Determine the (X, Y) coordinate at the center of the cell enclosing the given text.  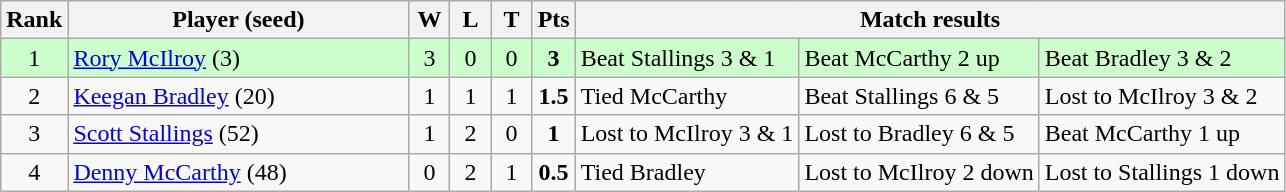
Beat Bradley 3 & 2 (1162, 58)
1.5 (554, 96)
4 (34, 172)
Beat McCarthy 2 up (919, 58)
Lost to McIlroy 3 & 2 (1162, 96)
W (430, 20)
Scott Stallings (52) (238, 134)
Lost to McIlroy 3 & 1 (687, 134)
Match results (930, 20)
Player (seed) (238, 20)
Pts (554, 20)
Tied McCarthy (687, 96)
0.5 (554, 172)
Lost to Bradley 6 & 5 (919, 134)
Beat Stallings 6 & 5 (919, 96)
Denny McCarthy (48) (238, 172)
Lost to Stallings 1 down (1162, 172)
Rory McIlroy (3) (238, 58)
Rank (34, 20)
T (512, 20)
Keegan Bradley (20) (238, 96)
Beat McCarthy 1 up (1162, 134)
Beat Stallings 3 & 1 (687, 58)
Lost to McIlroy 2 down (919, 172)
L (470, 20)
Tied Bradley (687, 172)
